Output the (x, y) coordinate of the center of the cell containing the given text.  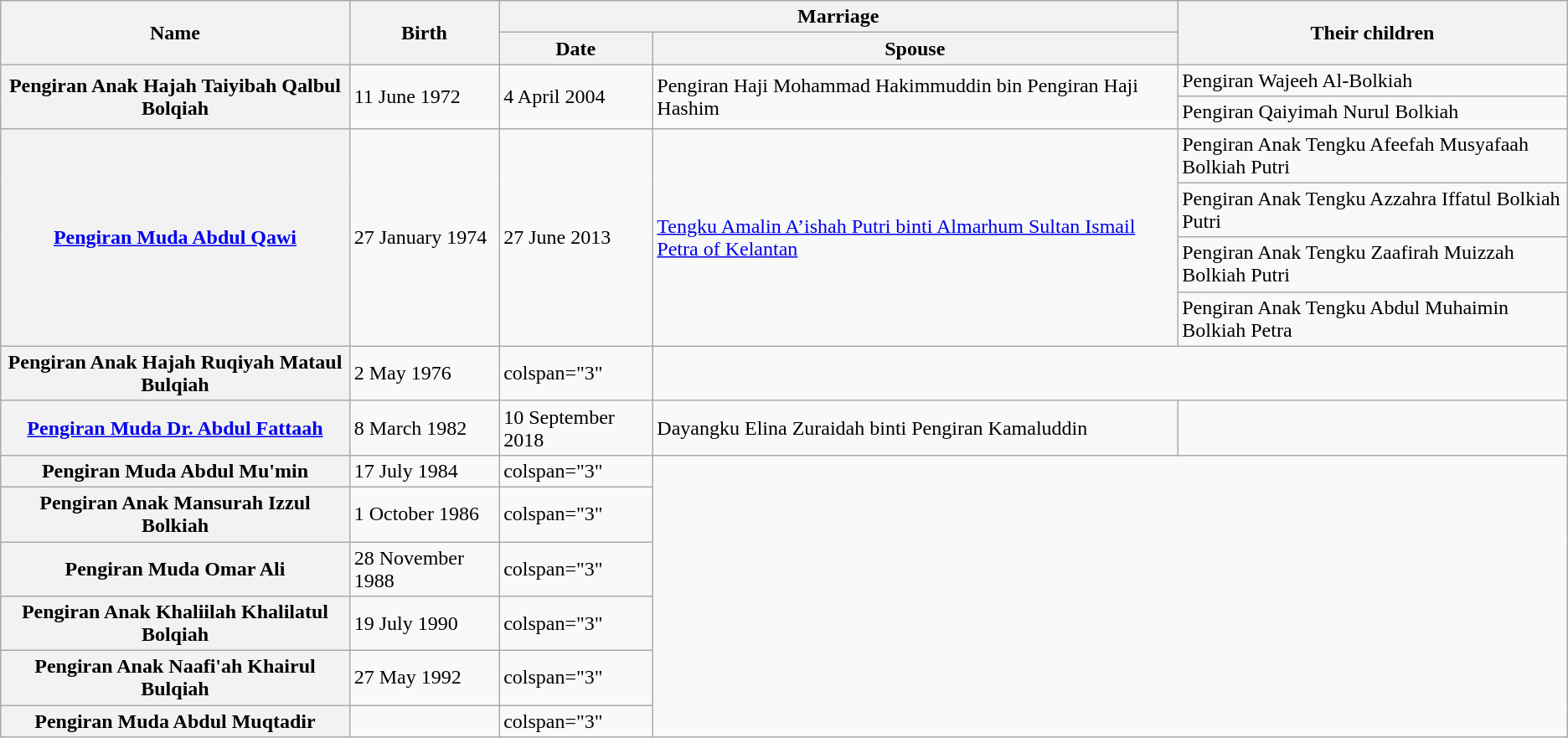
Pengiran Muda Abdul Muqtadir (175, 721)
Pengiran Muda Abdul Qawi (175, 237)
Pengiran Muda Abdul Mu'min (175, 471)
1 October 1986 (424, 514)
Date (576, 49)
Pengiran Anak Tengku Abdul Muhaimin Bolkiah Petra (1373, 318)
Pengiran Anak Tengku Zaafirah Muizzah Bolkiah Putri (1373, 265)
Pengiran Anak Hajah Ruqiyah Mataul Bulqiah (175, 374)
Marriage (838, 17)
Their children (1373, 33)
28 November 1988 (424, 568)
Name (175, 33)
Pengiran Anak Mansurah Izzul Bolkiah (175, 514)
Pengiran Muda Omar Ali (175, 568)
10 September 2018 (576, 427)
17 July 1984 (424, 471)
11 June 1972 (424, 96)
19 July 1990 (424, 623)
Pengiran Muda Dr. Abdul Fattaah (175, 427)
27 June 2013 (576, 237)
Pengiran Anak Naafi'ah Khairul Bulqiah (175, 679)
Pengiran Haji Mohammad Hakimmuddin bin Pengiran Haji Hashim (915, 96)
Pengiran Anak Tengku Azzahra Iffatul Bolkiah Putri (1373, 209)
Spouse (915, 49)
8 March 1982 (424, 427)
Pengiran Anak Khaliilah Khalilatul Bolqiah (175, 623)
Pengiran Anak Tengku Afeefah Musyafaah Bolkiah Putri (1373, 156)
Tengku Amalin A’ishah Putri binti Almarhum Sultan Ismail Petra of Kelantan (915, 237)
2 May 1976 (424, 374)
Birth (424, 33)
Dayangku Elina Zuraidah binti Pengiran Kamaluddin (915, 427)
27 May 1992 (424, 679)
Pengiran Wajeeh Al-Bolkiah (1373, 80)
4 April 2004 (576, 96)
27 January 1974 (424, 237)
Pengiran Qaiyimah Nurul Bolkiah (1373, 112)
Pengiran Anak Hajah Taiyibah Qalbul Bolqiah (175, 96)
